Scan for the cell matching the given text and deliver its [x, y] coordinate at center. 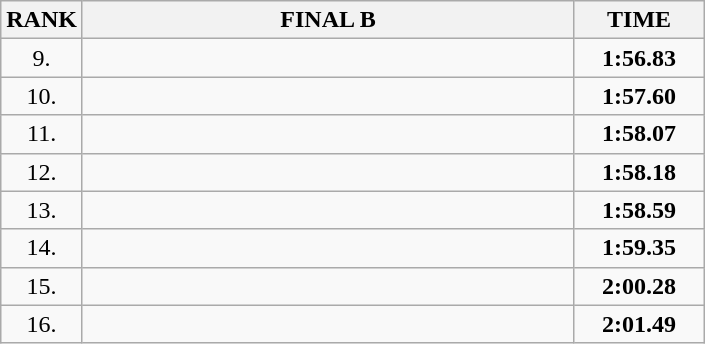
14. [42, 248]
TIME [640, 20]
2:01.49 [640, 324]
1:58.07 [640, 134]
2:00.28 [640, 286]
10. [42, 96]
1:56.83 [640, 58]
11. [42, 134]
16. [42, 324]
1:58.18 [640, 172]
1:59.35 [640, 248]
12. [42, 172]
9. [42, 58]
13. [42, 210]
15. [42, 286]
1:58.59 [640, 210]
RANK [42, 20]
FINAL B [328, 20]
1:57.60 [640, 96]
